Capture the cell that displays the provided text and extract its (X, Y) central coordinate. 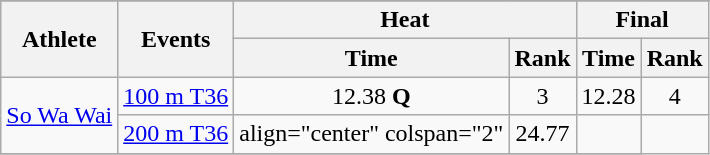
12.38 Q (372, 96)
12.28 (608, 96)
24.77 (542, 134)
4 (674, 96)
Events (176, 39)
100 m T36 (176, 96)
align="center" colspan="2" (372, 134)
200 m T36 (176, 134)
Athlete (60, 39)
So Wa Wai (60, 115)
Final (642, 20)
Heat (405, 20)
3 (542, 96)
